Return (X, Y) of the center of cell containing provided text 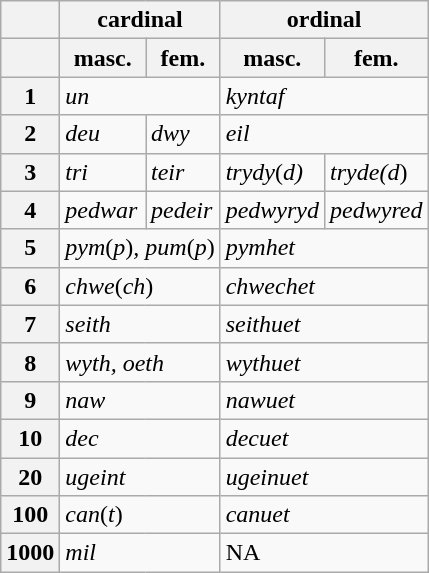
100 (30, 515)
dwy (184, 134)
6 (30, 286)
naw (140, 400)
pedwyred (376, 210)
ugeint (140, 477)
teir (184, 172)
deu (103, 134)
un (140, 96)
cardinal (140, 20)
3 (30, 172)
2 (30, 134)
8 (30, 362)
1 (30, 96)
ugeinuet (324, 477)
seithuet (324, 324)
ordinal (324, 20)
eil (324, 134)
NA (324, 553)
trydy(d) (272, 172)
wythuet (324, 362)
nawuet (324, 400)
mil (140, 553)
20 (30, 477)
chwe(ch) (140, 286)
tri (103, 172)
4 (30, 210)
seith (140, 324)
kyntaf (324, 96)
7 (30, 324)
10 (30, 438)
wyth, oeth (140, 362)
decuet (324, 438)
5 (30, 248)
canuet (324, 515)
can(t) (140, 515)
dec (140, 438)
pedwyryd (272, 210)
9 (30, 400)
pedeir (184, 210)
pymhet (324, 248)
chwechet (324, 286)
1000 (30, 553)
pedwar (103, 210)
tryde(d) (376, 172)
pym(p), pum(p) (140, 248)
